For the text-containing cell, return its midpoint in [x, y] coordinate format. 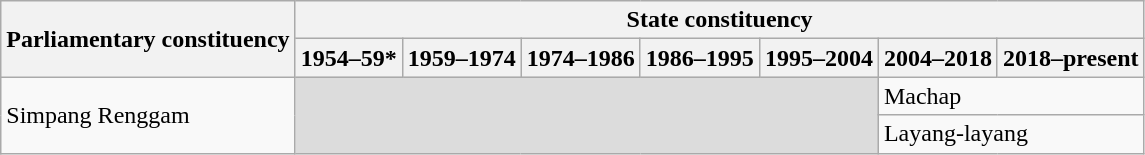
State constituency [720, 20]
Machap [1011, 96]
1974–1986 [580, 58]
1959–1974 [462, 58]
Layang-layang [1011, 134]
2004–2018 [938, 58]
1995–2004 [818, 58]
Parliamentary constituency [148, 39]
1954–59* [348, 58]
Simpang Renggam [148, 115]
1986–1995 [700, 58]
2018–present [1070, 58]
